Scan for the cell matching the given text and deliver its [x, y] coordinate at center. 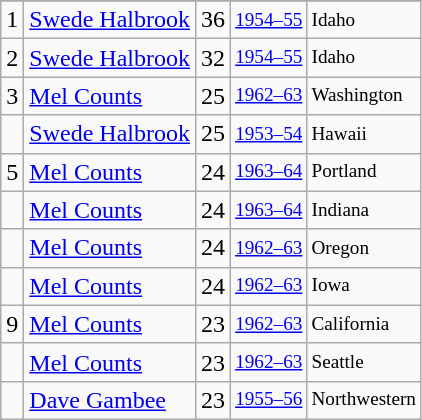
9 [12, 324]
36 [214, 20]
Seattle [364, 362]
1 [12, 20]
Dave Gambee [110, 400]
Oregon [364, 248]
Hawaii [364, 134]
Iowa [364, 286]
5 [12, 172]
2 [12, 58]
32 [214, 58]
Indiana [364, 210]
1953–54 [269, 134]
Portland [364, 172]
3 [12, 96]
Northwestern [364, 400]
Washington [364, 96]
1955–56 [269, 400]
California [364, 324]
